Return the [x, y] coordinate for the center point of the cell that contains the specified text.  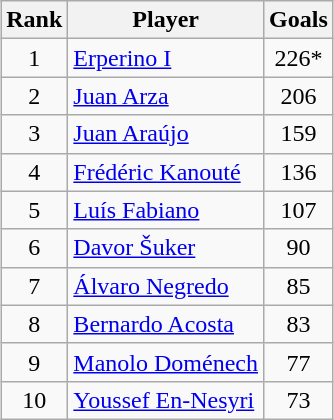
7 [34, 286]
77 [299, 362]
Davor Šuker [166, 248]
206 [299, 96]
Manolo Doménech [166, 362]
226* [299, 58]
Rank [34, 20]
Youssef En-Nesyri [166, 400]
8 [34, 324]
Frédéric Kanouté [166, 172]
Goals [299, 20]
Álvaro Negredo [166, 286]
107 [299, 210]
5 [34, 210]
4 [34, 172]
10 [34, 400]
85 [299, 286]
2 [34, 96]
90 [299, 248]
Luís Fabiano [166, 210]
6 [34, 248]
Bernardo Acosta [166, 324]
9 [34, 362]
159 [299, 134]
1 [34, 58]
73 [299, 400]
Erperino I [166, 58]
3 [34, 134]
Juan Araújo [166, 134]
Player [166, 20]
83 [299, 324]
Juan Arza [166, 96]
136 [299, 172]
